Capture the cell that displays the provided text and extract its [x, y] central coordinate. 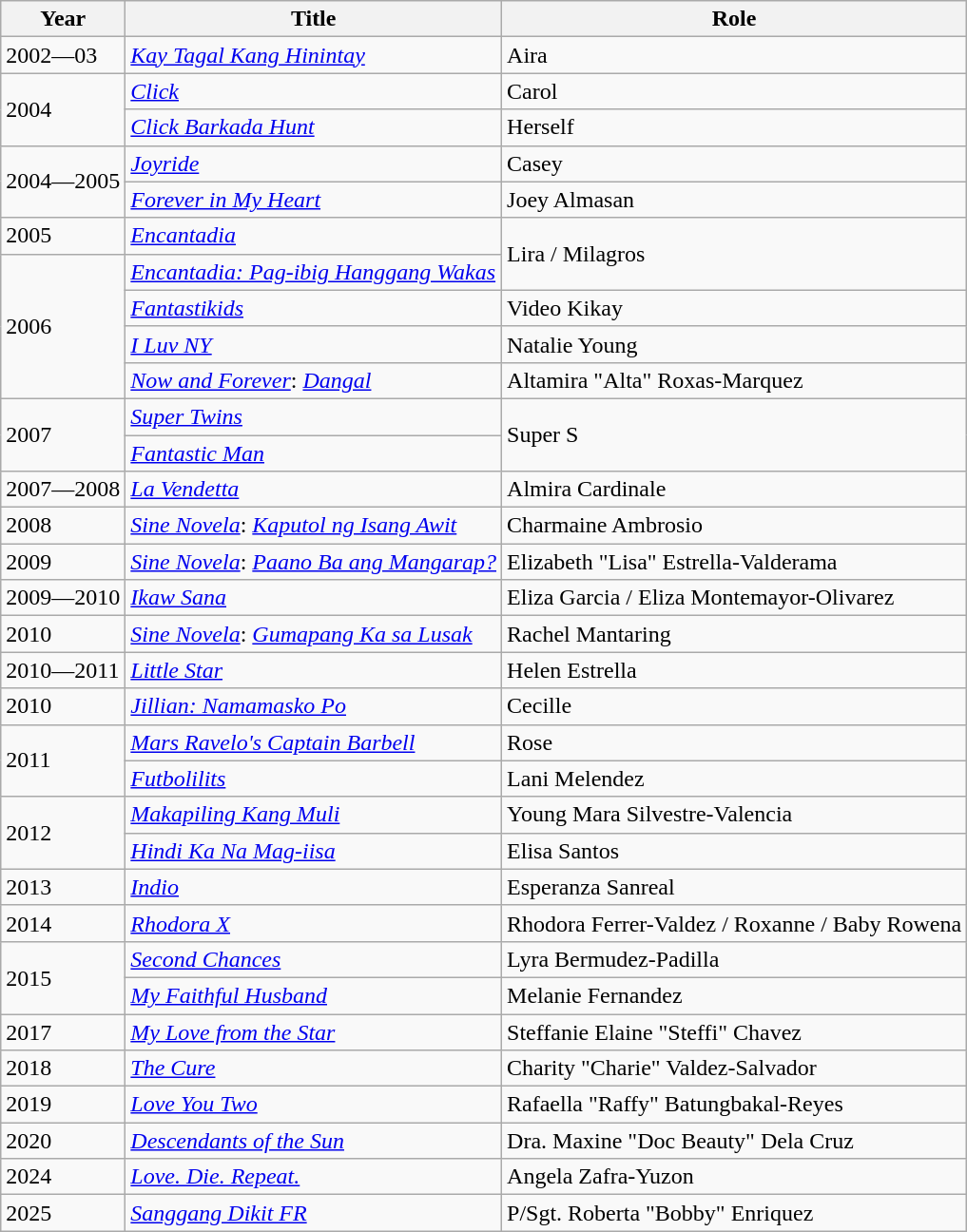
Sanggang Dikit FR [314, 1213]
2025 [63, 1213]
2019 [63, 1105]
2012 [63, 833]
Makapiling Kang Muli [314, 815]
Dra. Maxine "Doc Beauty" Dela Cruz [734, 1141]
Lyra Bermudez-Padilla [734, 959]
Aira [734, 55]
2009—2010 [63, 598]
Elizabeth "Lisa" Estrella-Valderama [734, 562]
Rafaella "Raffy" Batungbakal-Reyes [734, 1105]
Casey [734, 164]
2020 [63, 1141]
2017 [63, 1031]
Hindi Ka Na Mag-iisa [314, 851]
Lira / Milagros [734, 254]
Angela Zafra-Yuzon [734, 1177]
Eliza Garcia / Eliza Montemayor-Olivarez [734, 598]
Lani Melendez [734, 779]
Love. Die. Repeat. [314, 1177]
2008 [63, 526]
Kay Tagal Kang Hinintay [314, 55]
Year [63, 19]
2009 [63, 562]
Forever in My Heart [314, 200]
Altamira "Alta" Roxas-Marquez [734, 380]
Video Kikay [734, 308]
Indio [314, 887]
Rhodora X [314, 923]
My Love from the Star [314, 1031]
Steffanie Elaine "Steffi" Chavez [734, 1031]
Almira Cardinale [734, 490]
Carol [734, 91]
Helen Estrella [734, 670]
Cecille [734, 706]
Title [314, 19]
2024 [63, 1177]
Melanie Fernandez [734, 995]
2018 [63, 1068]
Natalie Young [734, 344]
The Cure [314, 1068]
Joey Almasan [734, 200]
Esperanza Sanreal [734, 887]
Herself [734, 127]
2011 [63, 760]
Love You Two [314, 1105]
I Luv NY [314, 344]
Little Star [314, 670]
Fantastikids [314, 308]
Click [314, 91]
Mars Ravelo's Captain Barbell [314, 742]
Sine Novela: Paano Ba ang Mangarap? [314, 562]
Rose [734, 742]
Jillian: Namamasko Po [314, 706]
Ikaw Sana [314, 598]
Elisa Santos [734, 851]
2007 [63, 434]
La Vendetta [314, 490]
Futbolilits [314, 779]
Joyride [314, 164]
Encantadia: Pag-ibig Hanggang Wakas [314, 272]
Role [734, 19]
2015 [63, 977]
Second Chances [314, 959]
Sine Novela: Gumapang Ka sa Lusak [314, 634]
2013 [63, 887]
Charity "Charie" Valdez-Salvador [734, 1068]
Descendants of the Sun [314, 1141]
P/Sgt. Roberta "Bobby" Enriquez [734, 1213]
2010—2011 [63, 670]
Click Barkada Hunt [314, 127]
Encantadia [314, 236]
My Faithful Husband [314, 995]
2014 [63, 923]
Rachel Mantaring [734, 634]
2004—2005 [63, 182]
Rhodora Ferrer-Valdez / Roxanne / Baby Rowena [734, 923]
2007—2008 [63, 490]
Super S [734, 434]
Charmaine Ambrosio [734, 526]
Fantastic Man [314, 453]
Now and Forever: Dangal [314, 380]
2004 [63, 109]
2005 [63, 236]
Sine Novela: Kaputol ng Isang Awit [314, 526]
2002—03 [63, 55]
2006 [63, 326]
Young Mara Silvestre-Valencia [734, 815]
Super Twins [314, 416]
